Determine the (X, Y) coordinate at the center of the cell enclosing the given text.  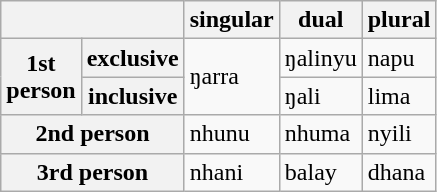
nhunu (232, 134)
ŋali (320, 96)
singular (232, 20)
nhani (232, 172)
exclusive (132, 58)
napu (399, 58)
nyili (399, 134)
3rd person (92, 172)
plural (399, 20)
2nd person (92, 134)
nhuma (320, 134)
ŋalinyu (320, 58)
ŋarra (232, 77)
dual (320, 20)
inclusive (132, 96)
lima (399, 96)
1stperson (41, 77)
dhana (399, 172)
balay (320, 172)
